Extract the (X, Y) coordinate from the center of the cell holding the provided text.  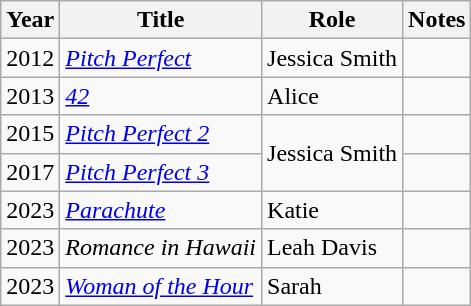
Woman of the Hour (161, 286)
Year (30, 20)
42 (161, 96)
Pitch Perfect 2 (161, 134)
Role (332, 20)
Leah Davis (332, 248)
Alice (332, 96)
2017 (30, 172)
Title (161, 20)
2013 (30, 96)
Pitch Perfect 3 (161, 172)
Katie (332, 210)
2015 (30, 134)
2012 (30, 58)
Pitch Perfect (161, 58)
Romance in Hawaii (161, 248)
Sarah (332, 286)
Notes (437, 20)
Parachute (161, 210)
